Find where the given text appears and provide that cell's center as [X, Y] coordinate. 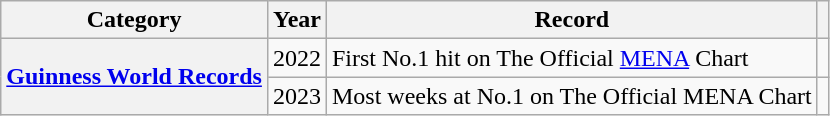
Most weeks at No.1 on The Official MENA Chart [572, 96]
Category [134, 20]
2023 [296, 96]
Guinness World Records [134, 77]
Year [296, 20]
2022 [296, 58]
Record [572, 20]
First No.1 hit on The Official MENA Chart [572, 58]
